For the text-containing cell, return its midpoint in [X, Y] coordinate format. 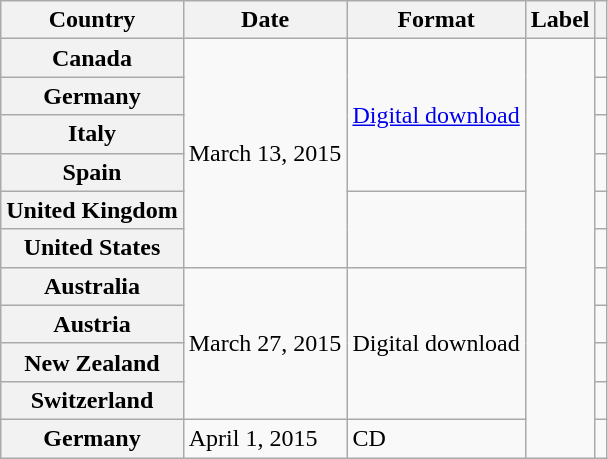
Austria [92, 324]
Spain [92, 172]
United Kingdom [92, 210]
March 27, 2015 [265, 343]
March 13, 2015 [265, 153]
April 1, 2015 [265, 438]
New Zealand [92, 362]
Switzerland [92, 400]
Label [560, 20]
Country [92, 20]
Australia [92, 286]
CD [436, 438]
Format [436, 20]
Date [265, 20]
Italy [92, 134]
United States [92, 248]
Canada [92, 58]
